Determine the [X, Y] coordinate at the center of the cell enclosing the given text.  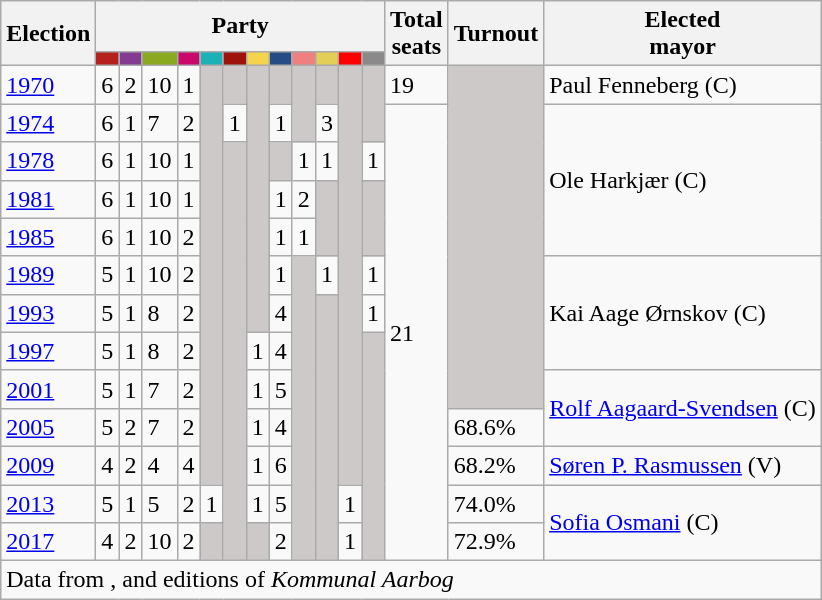
74.0% [496, 503]
1985 [48, 237]
Party [240, 26]
Turnout [496, 34]
72.9% [496, 542]
1970 [48, 85]
2009 [48, 465]
Electedmayor [683, 34]
2005 [48, 427]
68.2% [496, 465]
Ole Harkjær (C) [683, 180]
Paul Fenneberg (C) [683, 85]
Data from , and editions of Kommunal Aarbog [412, 580]
1974 [48, 123]
1993 [48, 313]
1978 [48, 161]
3 [326, 123]
1989 [48, 275]
1997 [48, 351]
1981 [48, 199]
19 [417, 85]
2017 [48, 542]
2013 [48, 503]
21 [417, 332]
2001 [48, 389]
Rolf Aagaard-Svendsen (C) [683, 408]
Sofia Osmani (C) [683, 522]
Election [48, 34]
Totalseats [417, 34]
Søren P. Rasmussen (V) [683, 465]
Kai Aage Ørnskov (C) [683, 313]
68.6% [496, 427]
